For the text-containing cell, return its midpoint in [x, y] coordinate format. 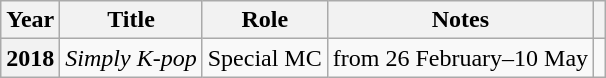
Role [264, 20]
Title [131, 20]
from 26 February–10 May [460, 58]
Year [30, 20]
Notes [460, 20]
Simply K-pop [131, 58]
2018 [30, 58]
Special MC [264, 58]
